Output the [X, Y] coordinate of the center of the cell containing the given text.  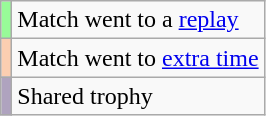
Shared trophy [138, 96]
Match went to extra time [138, 58]
Match went to a replay [138, 20]
